Locate the cell with the specified text and output its [X, Y] center coordinate. 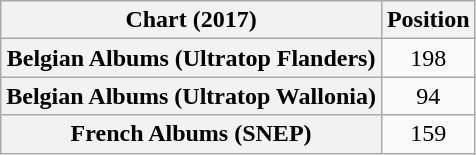
Belgian Albums (Ultratop Wallonia) [192, 96]
Belgian Albums (Ultratop Flanders) [192, 58]
Chart (2017) [192, 20]
Position [428, 20]
94 [428, 96]
159 [428, 134]
198 [428, 58]
French Albums (SNEP) [192, 134]
